Detect which cell encompasses the target text, then output its (x, y) center coordinate. 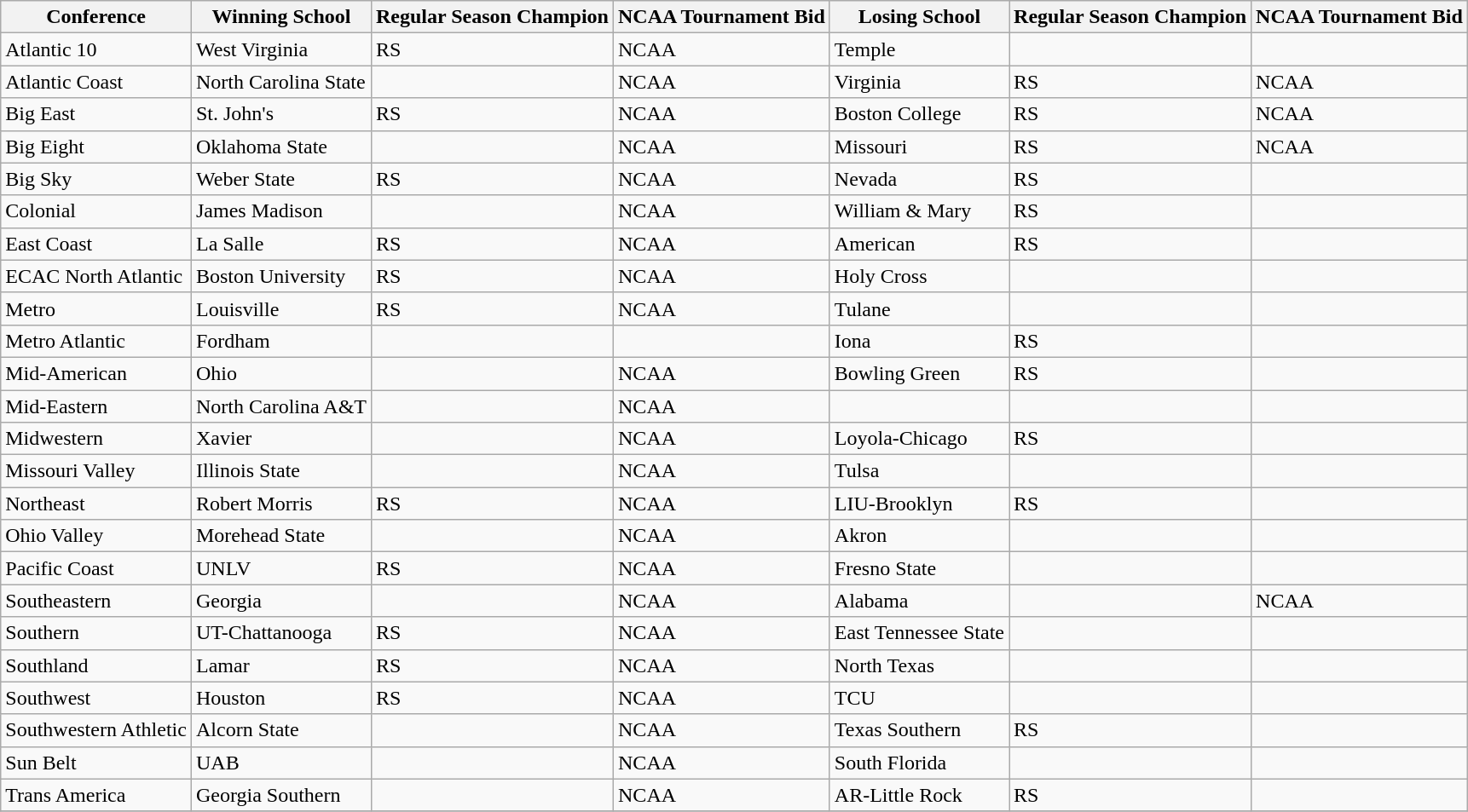
Temple (919, 49)
North Carolina A&T (281, 406)
Losing School (919, 17)
Colonial (96, 211)
Atlantic 10 (96, 49)
Conference (96, 17)
Alabama (919, 601)
Mid-American (96, 373)
West Virginia (281, 49)
Alcorn State (281, 730)
Nevada (919, 179)
Ohio Valley (96, 536)
Southern (96, 633)
Southwest (96, 698)
St. John's (281, 114)
Metro (96, 308)
Southwestern Athletic (96, 730)
East Coast (96, 244)
Midwestern (96, 439)
Missouri (919, 147)
Southeastern (96, 601)
Ohio (281, 373)
Iona (919, 341)
La Salle (281, 244)
Holy Cross (919, 276)
TCU (919, 698)
Trans America (96, 795)
Big Eight (96, 147)
Boston College (919, 114)
American (919, 244)
Southland (96, 665)
Oklahoma State (281, 147)
UAB (281, 763)
Robert Morris (281, 504)
Fordham (281, 341)
Louisville (281, 308)
Xavier (281, 439)
Pacific Coast (96, 568)
Lamar (281, 665)
ECAC North Atlantic (96, 276)
Big East (96, 114)
Georgia Southern (281, 795)
Tulane (919, 308)
East Tennessee State (919, 633)
Georgia (281, 601)
Houston (281, 698)
Boston University (281, 276)
North Texas (919, 665)
Virginia (919, 82)
South Florida (919, 763)
Metro Atlantic (96, 341)
Bowling Green (919, 373)
LIU-Brooklyn (919, 504)
UNLV (281, 568)
Fresno State (919, 568)
William & Mary (919, 211)
Morehead State (281, 536)
Big Sky (96, 179)
Illinois State (281, 471)
Sun Belt (96, 763)
North Carolina State (281, 82)
UT-Chattanooga (281, 633)
Akron (919, 536)
Loyola-Chicago (919, 439)
Northeast (96, 504)
Atlantic Coast (96, 82)
Tulsa (919, 471)
James Madison (281, 211)
Winning School (281, 17)
Mid-Eastern (96, 406)
Texas Southern (919, 730)
AR-Little Rock (919, 795)
Weber State (281, 179)
Missouri Valley (96, 471)
